Find where the given text appears and provide that cell's center as (x, y) coordinate. 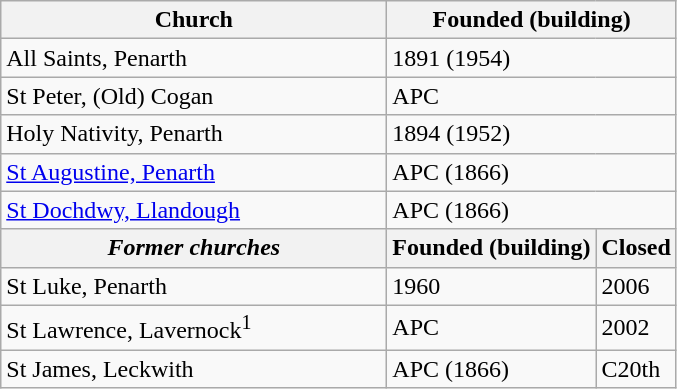
C20th (636, 369)
Closed (636, 248)
St James, Leckwith (194, 369)
Church (194, 20)
1891 (1954) (532, 58)
St Augustine, Penarth (194, 172)
Former churches (194, 248)
St Luke, Penarth (194, 286)
St Lawrence, Lavernock1 (194, 328)
2002 (636, 328)
All Saints, Penarth (194, 58)
St Dochdwy, Llandough (194, 210)
1894 (1952) (532, 134)
2006 (636, 286)
Holy Nativity, Penarth (194, 134)
St Peter, (Old) Cogan (194, 96)
1960 (492, 286)
